Find where the given text appears and provide that cell's center as (X, Y) coordinate. 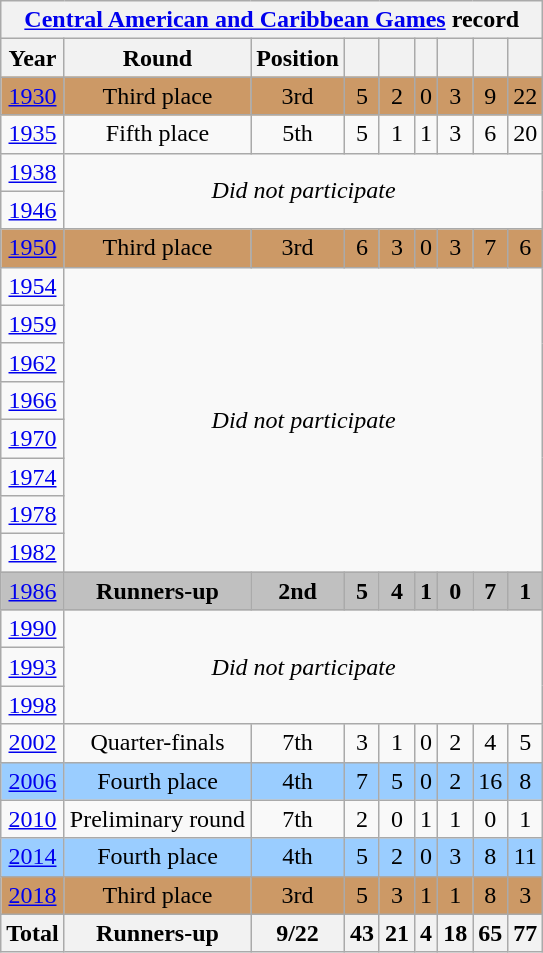
1930 (33, 96)
1935 (33, 134)
Central American and Caribbean Games record (272, 20)
2006 (33, 781)
1966 (33, 400)
Fifth place (157, 134)
1986 (33, 591)
2010 (33, 819)
1954 (33, 286)
Round (157, 58)
1990 (33, 629)
2002 (33, 743)
11 (526, 857)
1962 (33, 362)
1982 (33, 553)
1970 (33, 438)
9/22 (298, 933)
9 (490, 96)
65 (490, 933)
20 (526, 134)
Preliminary round (157, 819)
1938 (33, 172)
1978 (33, 515)
1950 (33, 248)
Year (33, 58)
1959 (33, 324)
16 (490, 781)
1974 (33, 477)
5th (298, 134)
18 (456, 933)
22 (526, 96)
1946 (33, 210)
Total (33, 933)
2nd (298, 591)
2014 (33, 857)
Quarter-finals (157, 743)
2018 (33, 895)
21 (396, 933)
43 (362, 933)
77 (526, 933)
1993 (33, 667)
Position (298, 58)
1998 (33, 705)
